Return the (X, Y) coordinate for the center point of the cell that contains the specified text.  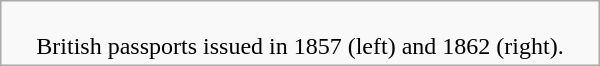
British passports issued in 1857 (left) and 1862 (right). (300, 34)
